Output the (x, y) coordinate of the center of the cell containing the given text.  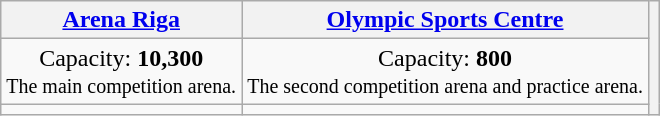
Capacity: 800The second competition arena and practice arena. (446, 72)
Arena Riga (122, 20)
Capacity: 10,300The main competition arena. (122, 72)
Olympic Sports Centre (446, 20)
